Return (x, y) of the center of cell containing provided text 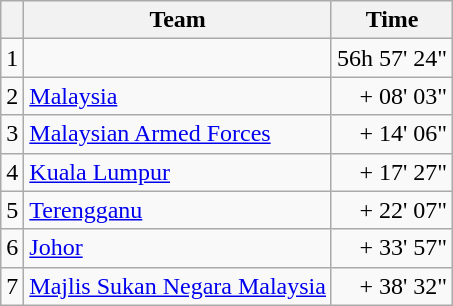
Team (178, 20)
Malaysian Armed Forces (178, 134)
1 (12, 58)
+ 22' 07" (392, 210)
3 (12, 134)
Johor (178, 248)
+ 17' 27" (392, 172)
2 (12, 96)
5 (12, 210)
Terengganu (178, 210)
Kuala Lumpur (178, 172)
Time (392, 20)
+ 33' 57" (392, 248)
6 (12, 248)
+ 08' 03" (392, 96)
56h 57' 24" (392, 58)
Majlis Sukan Negara Malaysia (178, 286)
+ 14' 06" (392, 134)
Malaysia (178, 96)
4 (12, 172)
7 (12, 286)
+ 38' 32" (392, 286)
